Provide the [X, Y] coordinate of the cell's center where the given text is located.  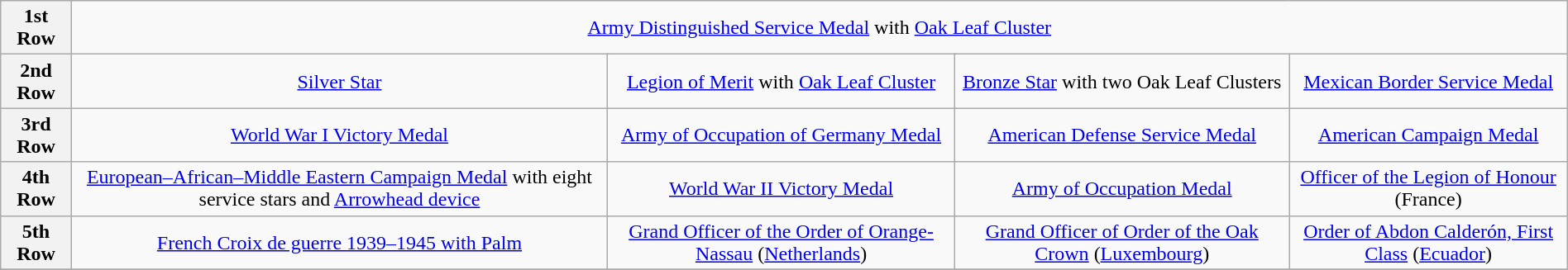
Army Distinguished Service Medal with Oak Leaf Cluster [819, 28]
American Defense Service Medal [1121, 135]
Order of Abdon Calderón, First Class (Ecuador) [1428, 243]
World War II Victory Medal [782, 188]
Army of Occupation of Germany Medal [782, 135]
Officer of the Legion of Honour (France) [1428, 188]
European–African–Middle Eastern Campaign Medal with eight service stars and Arrowhead device [339, 188]
American Campaign Medal [1428, 135]
French Croix de guerre 1939–1945 with Palm [339, 243]
Bronze Star with two Oak Leaf Clusters [1121, 81]
Legion of Merit with Oak Leaf Cluster [782, 81]
2nd Row [36, 81]
Grand Officer of Order of the Oak Crown (Luxembourg) [1121, 243]
World War I Victory Medal [339, 135]
Army of Occupation Medal [1121, 188]
Grand Officer of the Order of Orange-Nassau (Netherlands) [782, 243]
Silver Star [339, 81]
5th Row [36, 243]
3rd Row [36, 135]
4th Row [36, 188]
1st Row [36, 28]
Mexican Border Service Medal [1428, 81]
